Return (x, y) of the center of cell containing provided text 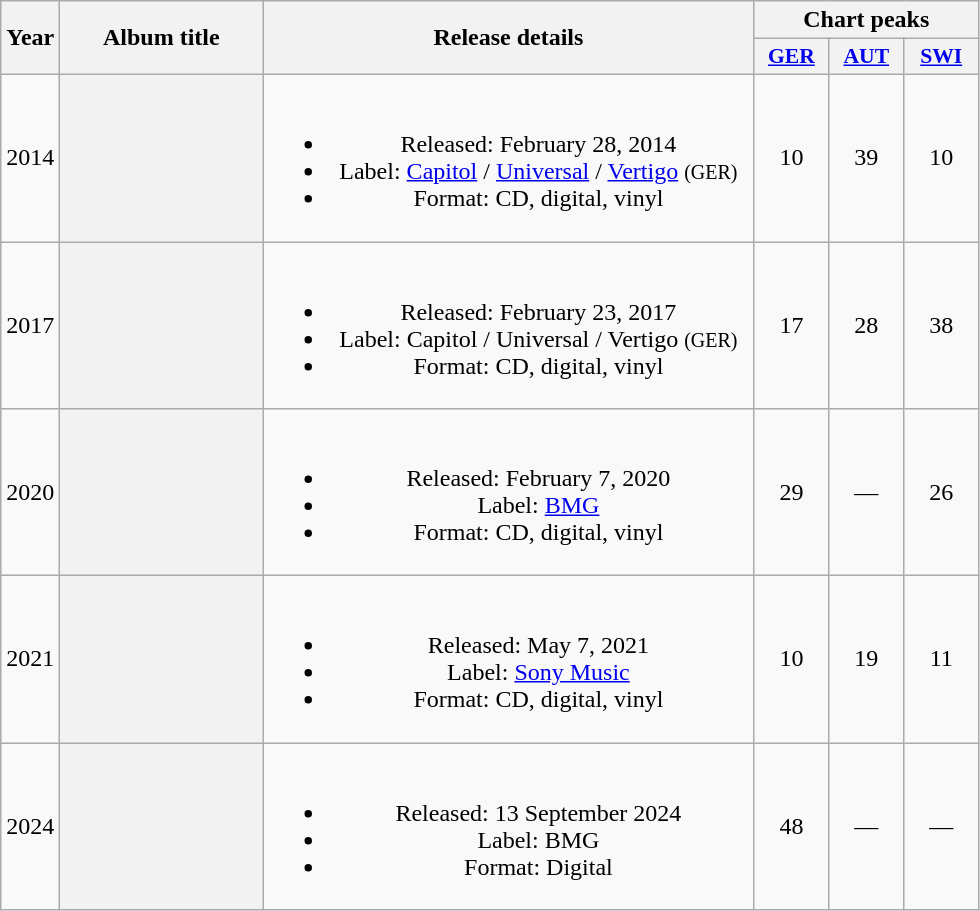
26 (942, 492)
GER (792, 57)
Release details (508, 38)
17 (792, 326)
2020 (30, 492)
2014 (30, 158)
48 (792, 826)
2024 (30, 826)
39 (866, 158)
Released: May 7, 2021Label: Sony MusicFormat: CD, digital, vinyl (508, 660)
38 (942, 326)
Chart peaks (866, 20)
SWI (942, 57)
19 (866, 660)
Released: February 28, 2014Label: Capitol / Universal / Vertigo (GER)Format: CD, digital, vinyl (508, 158)
28 (866, 326)
Released: February 7, 2020Label: BMGFormat: CD, digital, vinyl (508, 492)
Released: February 23, 2017Label: Capitol / Universal / Vertigo (GER)Format: CD, digital, vinyl (508, 326)
Album title (162, 38)
Released: 13 September 2024Label: BMGFormat: Digital (508, 826)
2017 (30, 326)
29 (792, 492)
11 (942, 660)
2021 (30, 660)
Year (30, 38)
AUT (866, 57)
